From the cell containing the given text, extract its center point as [x, y] coordinate. 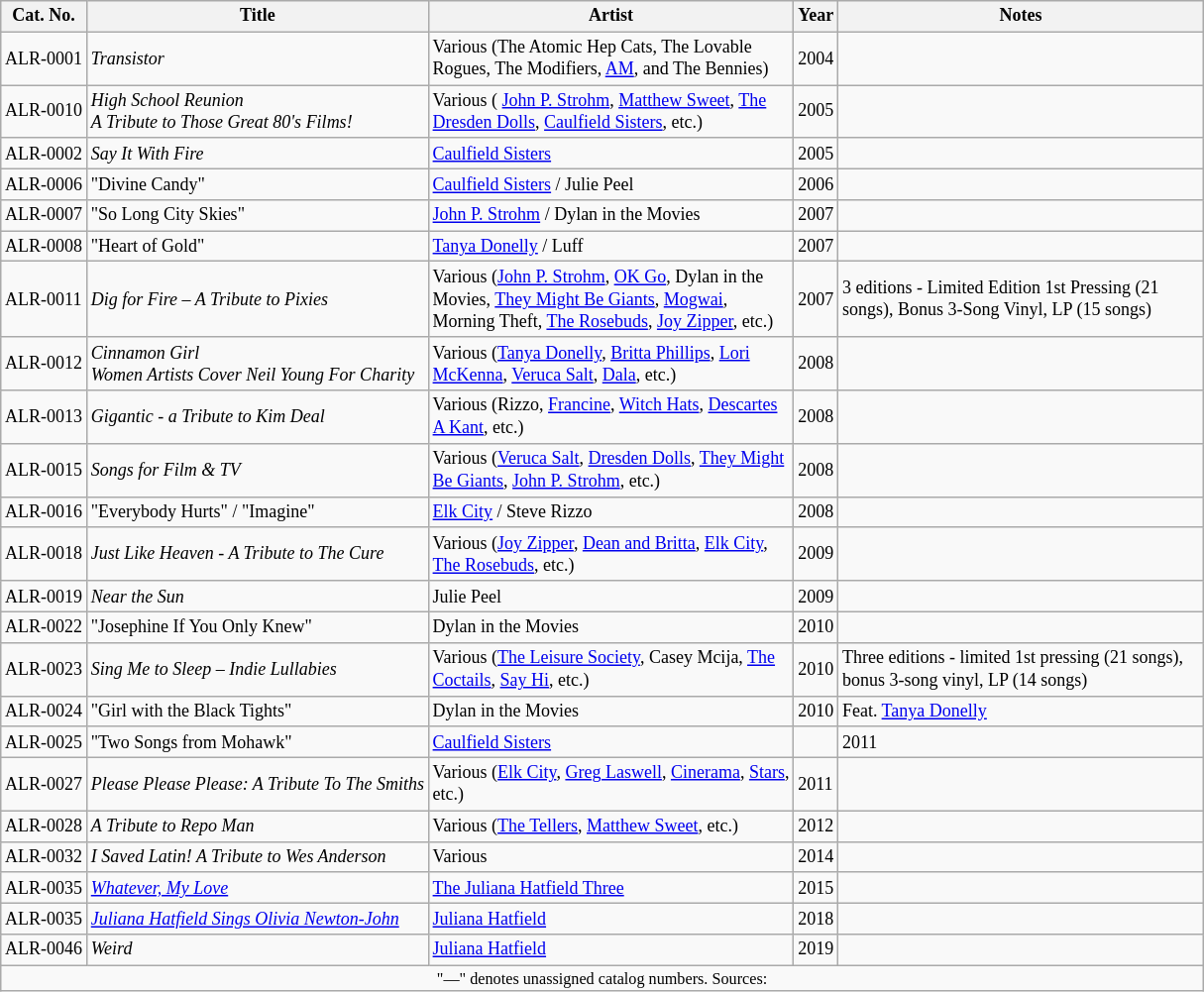
2019 [817, 949]
Various ( John P. Strohm, Matthew Sweet, The Dresden Dolls, Caulfield Sisters, etc.) [610, 112]
ALR-0010 [44, 112]
Various (John P. Strohm, OK Go, Dylan in the Movies, They Might Be Giants, Mogwai, Morning Theft, The Rosebuds, Joy Zipper, etc.) [610, 299]
ALR-0018 [44, 554]
ALR-0001 [44, 58]
ALR-0016 [44, 511]
Year [817, 16]
Tanya Donelly / Luff [610, 246]
Three editions - limited 1st pressing (21 songs), bonus 3-song vinyl, LP (14 songs) [1021, 669]
Artist [610, 16]
Weird [258, 949]
Gigantic - a Tribute to Kim Deal [258, 417]
Just Like Heaven - A Tribute to The Cure [258, 554]
Say It With Fire [258, 153]
ALR-0013 [44, 417]
Songs for Film & TV [258, 470]
High School ReunionA Tribute to Those Great 80's Films! [258, 112]
"Heart of Gold" [258, 246]
Elk City / Steve Rizzo [610, 511]
"Two Songs from Mohawk" [258, 741]
Various (Veruca Salt, Dresden Dolls, They Might Be Giants, John P. Strohm, etc.) [610, 470]
Dig for Fire – A Tribute to Pixies [258, 299]
ALR-0022 [44, 626]
ALR-0032 [44, 856]
"Everybody Hurts" / "Imagine" [258, 511]
ALR-0015 [44, 470]
The Juliana Hatfield Three [610, 888]
ALR-0024 [44, 712]
2015 [817, 888]
A Tribute to Repo Man [258, 827]
"—" denotes unassigned catalog numbers. Sources: [602, 978]
"So Long City Skies" [258, 216]
Various (The Leisure Society, Casey Mcija, The Coctails, Say Hi, etc.) [610, 669]
John P. Strohm / Dylan in the Movies [610, 216]
Notes [1021, 16]
Near the Sun [258, 597]
Various (Elk City, Greg Laswell, Cinerama, Stars, etc.) [610, 784]
Transistor [258, 58]
"Girl with the Black Tights" [258, 712]
3 editions - Limited Edition 1st Pressing (21 songs), Bonus 3-Song Vinyl, LP (15 songs) [1021, 299]
Cat. No. [44, 16]
2018 [817, 920]
Various (Joy Zipper, Dean and Britta, Elk City, The Rosebuds, etc.) [610, 554]
Cinnamon Girl Women Artists Cover Neil Young For Charity [258, 364]
ALR-0007 [44, 216]
Juliana Hatfield Sings Olivia Newton-John [258, 920]
Sing Me to Sleep – Indie Lullabies [258, 669]
ALR-0046 [44, 949]
Various (The Atomic Hep Cats, The Lovable Rogues, The Modifiers, AM, and The Bennies) [610, 58]
Whatever, My Love [258, 888]
ALR-0002 [44, 153]
Various (The Tellers, Matthew Sweet, etc.) [610, 827]
Please Please Please: A Tribute To The Smiths [258, 784]
ALR-0011 [44, 299]
2004 [817, 58]
ALR-0006 [44, 184]
Various (Tanya Donelly, Britta Phillips, Lori McKenna, Veruca Salt, Dala, etc.) [610, 364]
ALR-0028 [44, 827]
Various (Rizzo, Francine, Witch Hats, Descartes A Kant, etc.) [610, 417]
Julie Peel [610, 597]
ALR-0023 [44, 669]
ALR-0012 [44, 364]
2006 [817, 184]
Title [258, 16]
2014 [817, 856]
ALR-0025 [44, 741]
ALR-0008 [44, 246]
ALR-0019 [44, 597]
2012 [817, 827]
"Divine Candy" [258, 184]
ALR-0027 [44, 784]
"Josephine If You Only Knew" [258, 626]
Various [610, 856]
Caulfield Sisters / Julie Peel [610, 184]
I Saved Latin! A Tribute to Wes Anderson [258, 856]
Feat. Tanya Donelly [1021, 712]
